Capture the cell that displays the provided text and extract its [x, y] central coordinate. 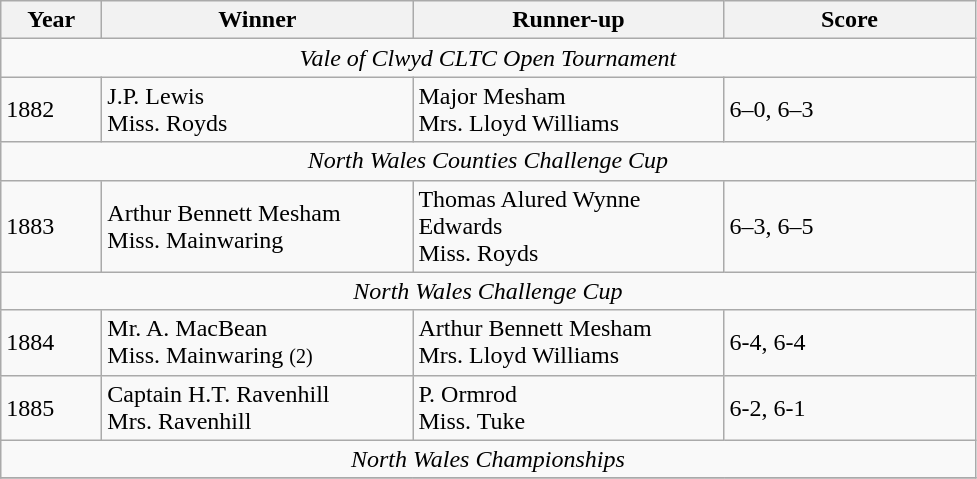
Mr. A. MacBean Miss. Mainwaring (2) [258, 342]
J.P. Lewis Miss. Royds [258, 110]
Vale of Clwyd CLTC Open Tournament [488, 58]
Major Mesham Mrs. Lloyd Williams [568, 110]
1885 [52, 408]
6–3, 6–5 [850, 226]
P. Ormrod Miss. Tuke [568, 408]
North Wales Counties Challenge Cup [488, 161]
Arthur Bennett Mesham Mrs. Lloyd Williams [568, 342]
Captain H.T. Ravenhill Mrs. Ravenhill [258, 408]
1883 [52, 226]
1884 [52, 342]
Arthur Bennett Mesham Miss. Mainwaring [258, 226]
Score [850, 20]
6-2, 6-1 [850, 408]
North Wales Challenge Cup [488, 291]
Winner [258, 20]
Runner-up [568, 20]
Year [52, 20]
6–0, 6–3 [850, 110]
6-4, 6-4 [850, 342]
1882 [52, 110]
North Wales Championships [488, 459]
Thomas Alured Wynne Edwards Miss. Royds [568, 226]
